Search for the cell housing the specified text and yield its [X, Y] center coordinate. 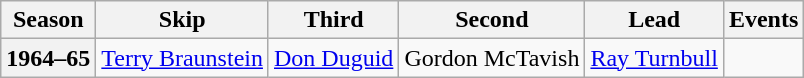
Second [492, 20]
Season [48, 20]
1964–65 [48, 58]
Events [763, 20]
Terry Braunstein [182, 58]
Don Duguid [333, 58]
Ray Turnbull [654, 58]
Lead [654, 20]
Third [333, 20]
Gordon McTavish [492, 58]
Skip [182, 20]
